For the text-containing cell, return its midpoint in [x, y] coordinate format. 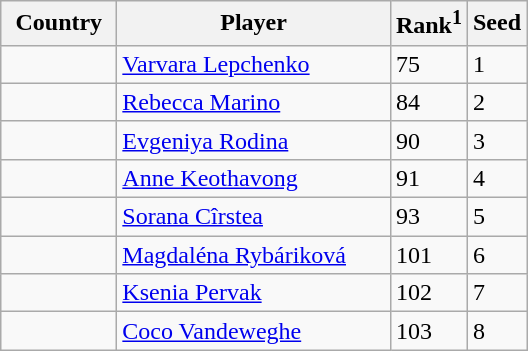
Magdaléna Rybáriková [254, 255]
Rank1 [428, 24]
84 [428, 102]
Evgeniya Rodina [254, 140]
Ksenia Pervak [254, 293]
Sorana Cîrstea [254, 217]
2 [496, 102]
7 [496, 293]
Player [254, 24]
93 [428, 217]
Country [59, 24]
Rebecca Marino [254, 102]
4 [496, 178]
75 [428, 64]
5 [496, 217]
102 [428, 293]
Seed [496, 24]
90 [428, 140]
Coco Vandeweghe [254, 331]
Varvara Lepchenko [254, 64]
Anne Keothavong [254, 178]
6 [496, 255]
101 [428, 255]
1 [496, 64]
103 [428, 331]
8 [496, 331]
3 [496, 140]
91 [428, 178]
